Determine the (x, y) coordinate at the center of the cell enclosing the given text.  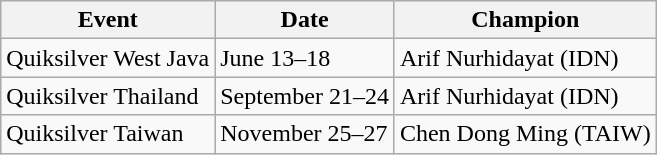
Event (108, 20)
Champion (525, 20)
Quiksilver Thailand (108, 96)
Chen Dong Ming (TAIW) (525, 134)
Quiksilver Taiwan (108, 134)
Date (305, 20)
Quiksilver West Java (108, 58)
November 25–27 (305, 134)
June 13–18 (305, 58)
September 21–24 (305, 96)
